Determine the (X, Y) coordinate at the center of the cell enclosing the given text.  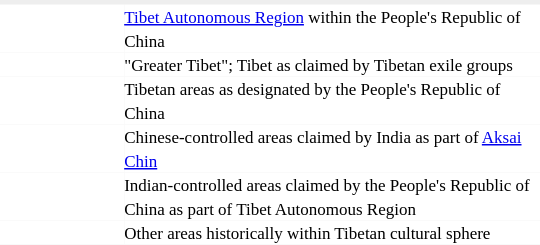
"Greater Tibet"; Tibet as claimed by Tibetan exile groups (332, 64)
Chinese-controlled areas claimed by India as part of Aksai Chin (332, 148)
Other areas historically within Tibetan cultural sphere (332, 232)
Indian-controlled areas claimed by the People's Republic of China as part of Tibet Autonomous Region (332, 196)
Tibetan areas as designated by the People's Republic of China (332, 100)
Tibet Autonomous Region within the People's Republic of China (332, 28)
